Output the [X, Y] coordinate of the center of the cell containing the given text.  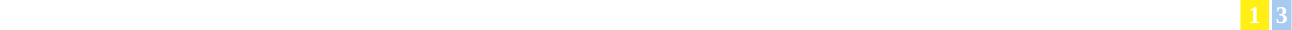
10 [891, 15]
3 [1282, 15]
1 [1254, 15]
7 [1148, 15]
164 [489, 15]
